Extract the (X, Y) coordinate from the center of the cell holding the provided text.  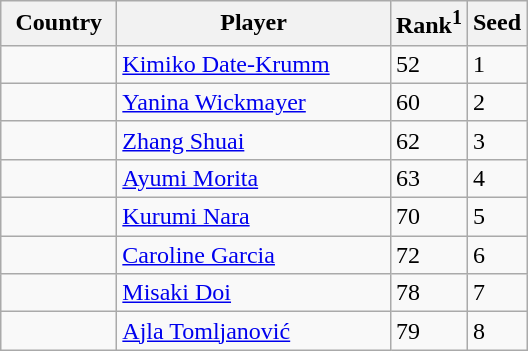
Ajla Tomljanović (254, 331)
2 (496, 102)
79 (428, 331)
70 (428, 217)
Misaki Doi (254, 293)
60 (428, 102)
6 (496, 255)
Kimiko Date-Krumm (254, 64)
Player (254, 24)
1 (496, 64)
78 (428, 293)
Caroline Garcia (254, 255)
72 (428, 255)
62 (428, 140)
Rank1 (428, 24)
4 (496, 178)
Zhang Shuai (254, 140)
Kurumi Nara (254, 217)
Seed (496, 24)
63 (428, 178)
7 (496, 293)
5 (496, 217)
8 (496, 331)
52 (428, 64)
3 (496, 140)
Yanina Wickmayer (254, 102)
Ayumi Morita (254, 178)
Country (59, 24)
